Detect which cell encompasses the target text, then output its [x, y] center coordinate. 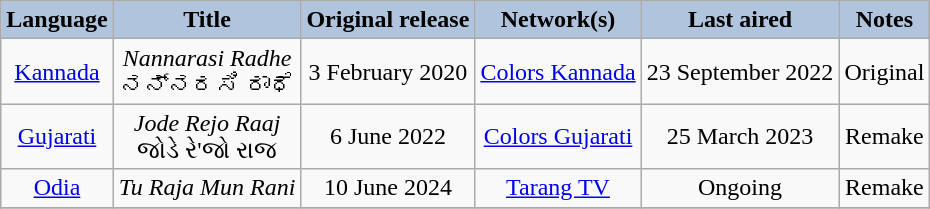
Jode Rejo Raajજોડે રે'જો રાજ [207, 136]
Original release [388, 20]
Network(s) [558, 20]
Original [884, 72]
25 March 2023 [740, 136]
Colors Gujarati [558, 136]
Tarang TV [558, 188]
Odia [57, 188]
Colors Kannada [558, 72]
Kannada [57, 72]
Tu Raja Mun Rani [207, 188]
Ongoing [740, 188]
3 February 2020 [388, 72]
Gujarati [57, 136]
6 June 2022 [388, 136]
23 September 2022 [740, 72]
Language [57, 20]
10 June 2024 [388, 188]
Title [207, 20]
Nannarasi Radheನನ್ನರಸಿ ರಾಧೆ [207, 72]
Last aired [740, 20]
Notes [884, 20]
